Extract the (X, Y) coordinate from the center of the cell holding the provided text.  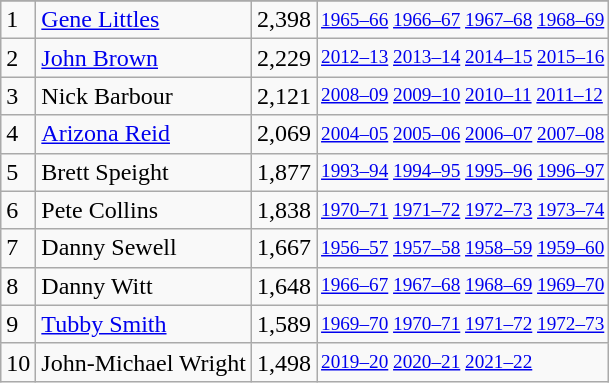
8 (18, 286)
2008–09 2009–10 2010–11 2011–12 (462, 96)
Tubby Smith (144, 324)
2,069 (284, 134)
1993–94 1994–95 1995–96 1996–97 (462, 172)
2,121 (284, 96)
1966–67 1967–68 1968–69 1969–70 (462, 286)
2,398 (284, 20)
1,648 (284, 286)
2004–05 2005–06 2006–07 2007–08 (462, 134)
John-Michael Wright (144, 362)
1 (18, 20)
2012–13 2013–14 2014–15 2015–16 (462, 58)
2 (18, 58)
Nick Barbour (144, 96)
Pete Collins (144, 210)
1970–71 1971–72 1972–73 1973–74 (462, 210)
Danny Witt (144, 286)
Brett Speight (144, 172)
4 (18, 134)
7 (18, 248)
2,229 (284, 58)
Danny Sewell (144, 248)
1956–57 1957–58 1958–59 1959–60 (462, 248)
1,589 (284, 324)
1,838 (284, 210)
1969–70 1970–71 1971–72 1972–73 (462, 324)
5 (18, 172)
Gene Littles (144, 20)
John Brown (144, 58)
6 (18, 210)
1965–66 1966–67 1967–68 1968–69 (462, 20)
1,498 (284, 362)
1,877 (284, 172)
Arizona Reid (144, 134)
3 (18, 96)
9 (18, 324)
2019–20 2020–21 2021–22 (462, 362)
10 (18, 362)
1,667 (284, 248)
